Pinpoint the cell where the given text exists, returning its [X, Y] midpoint coordinate. 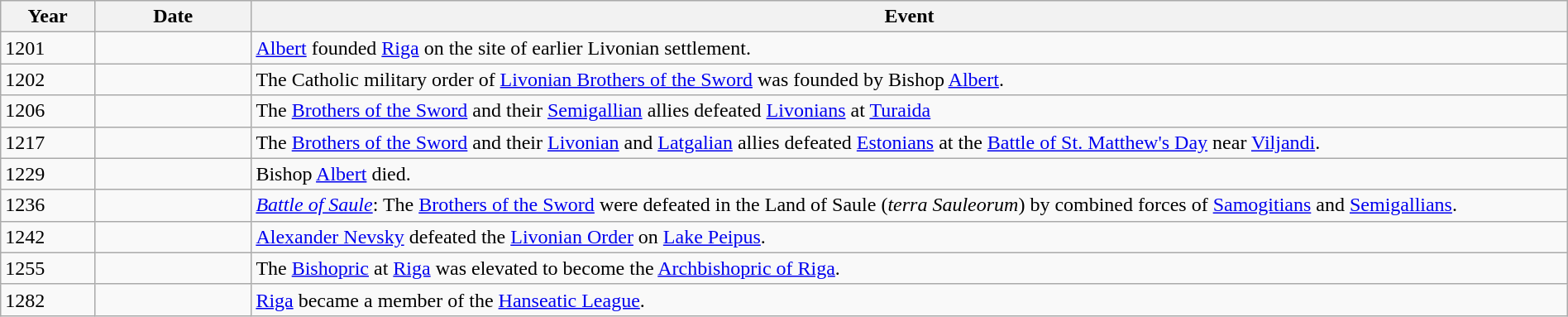
1217 [48, 142]
1202 [48, 79]
The Brothers of the Sword and their Livonian and Latgalian allies defeated Estonians at the Battle of St. Matthew's Day near Viljandi. [910, 142]
1201 [48, 48]
1206 [48, 111]
Riga became a member of the Hanseatic League. [910, 300]
1229 [48, 174]
Bishop Albert died. [910, 174]
The Bishopric at Riga was elevated to become the Archbishopric of Riga. [910, 268]
1242 [48, 237]
The Brothers of the Sword and their Semigallian allies defeated Livonians at Turaida [910, 111]
Alexander Nevsky defeated the Livonian Order on Lake Peipus. [910, 237]
The Catholic military order of Livonian Brothers of the Sword was founded by Bishop Albert. [910, 79]
Date [172, 17]
1282 [48, 300]
1255 [48, 268]
Albert founded Riga on the site of earlier Livonian settlement. [910, 48]
1236 [48, 205]
Battle of Saule: The Brothers of the Sword were defeated in the Land of Saule (terra Sauleorum) by combined forces of Samogitians and Semigallians. [910, 205]
Year [48, 17]
Event [910, 17]
